Output the [X, Y] coordinate of the center of the cell containing the given text.  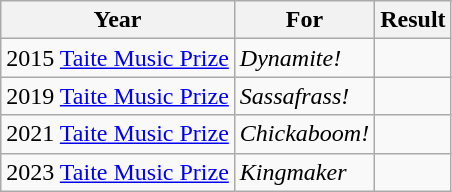
2019 Taite Music Prize [118, 96]
Chickaboom! [304, 134]
2021 Taite Music Prize [118, 134]
2023 Taite Music Prize [118, 172]
For [304, 20]
2015 Taite Music Prize [118, 58]
Year [118, 20]
Result [413, 20]
Kingmaker [304, 172]
Dynamite! [304, 58]
Sassafrass! [304, 96]
